Determine the [X, Y] coordinate at the center of the cell enclosing the given text.  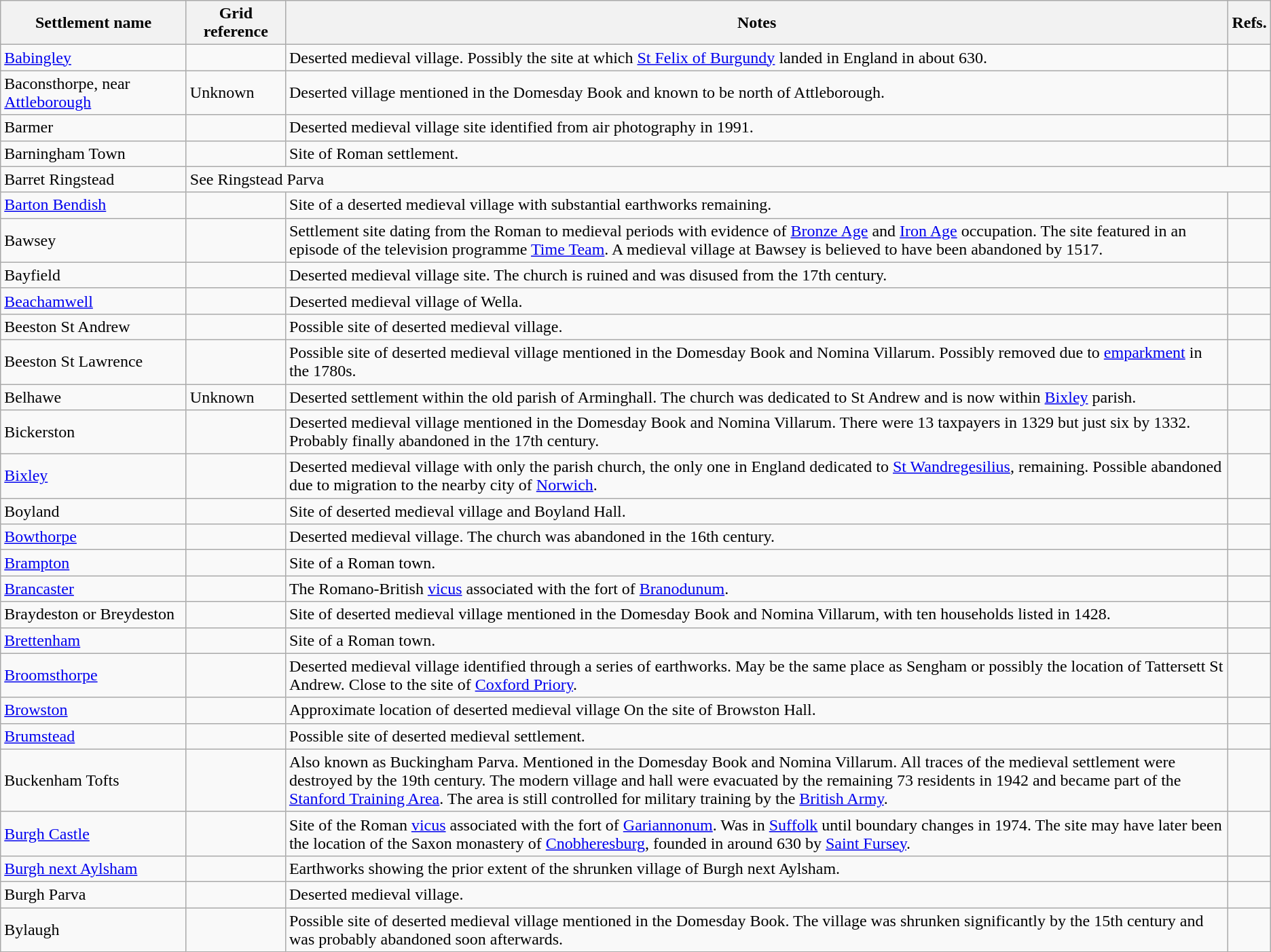
Deserted settlement within the old parish of Arminghall. The church was dedicated to St Andrew and is now within Bixley parish. [756, 397]
Bixley [94, 477]
Bayfield [94, 275]
Brampton [94, 563]
Beeston St Lawrence [94, 361]
Boyland [94, 511]
Beeston St Andrew [94, 327]
Refs. [1249, 23]
See Ringstead Parva [728, 179]
Burgh next Aylsham [94, 868]
Belhawe [94, 397]
Brumstead [94, 736]
Deserted medieval village. [756, 894]
Approximate location of deserted medieval village On the site of Browston Hall. [756, 710]
Burgh Castle [94, 834]
Brettenham [94, 640]
Earthworks showing the prior extent of the shrunken village of Burgh next Aylsham. [756, 868]
Barret Ringstead [94, 179]
Babingley [94, 58]
Barmer [94, 128]
Deserted village mentioned in the Domesday Book and known to be north of Attleborough. [756, 92]
Possible site of deserted medieval village mentioned in the Domesday Book and Nomina Villarum. Possibly removed due to emparkment in the 1780s. [756, 361]
Possible site of deserted medieval settlement. [756, 736]
Broomsthorpe [94, 675]
Deserted medieval village site. The church is ruined and was disused from the 17th century. [756, 275]
Settlement name [94, 23]
Browston [94, 710]
Braydeston or Breydeston [94, 615]
Deserted medieval village. The church was abandoned in the 16th century. [756, 537]
Notes [756, 23]
The Romano-British vicus associated with the fort of Branodunum. [756, 589]
Possible site of deserted medieval village. [756, 327]
Site of Roman settlement. [756, 153]
Bylaugh [94, 929]
Barton Bendish [94, 205]
Deserted medieval village. Possibly the site at which St Felix of Burgundy landed in England in about 630. [756, 58]
Beachamwell [94, 301]
Burgh Parva [94, 894]
Barningham Town [94, 153]
Bawsey [94, 240]
Brancaster [94, 589]
Bowthorpe [94, 537]
Grid reference [236, 23]
Baconsthorpe, near Attleborough [94, 92]
Site of deserted medieval village and Boyland Hall. [756, 511]
Bickerston [94, 432]
Site of deserted medieval village mentioned in the Domesday Book and Nomina Villarum, with ten households listed in 1428. [756, 615]
Site of a deserted medieval village with substantial earthworks remaining. [756, 205]
Deserted medieval village site identified from air photography in 1991. [756, 128]
Deserted medieval village of Wella. [756, 301]
Buckenham Tofts [94, 780]
